Determine the (x, y) coordinate at the center of the cell enclosing the given text.  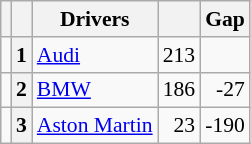
Aston Martin (95, 126)
1 (22, 55)
23 (180, 126)
Gap (225, 19)
Audi (95, 55)
3 (22, 126)
186 (180, 90)
BMW (95, 90)
Drivers (95, 19)
2 (22, 90)
-27 (225, 90)
213 (180, 55)
-190 (225, 126)
